For the text-containing cell, return its midpoint in (X, Y) coordinate format. 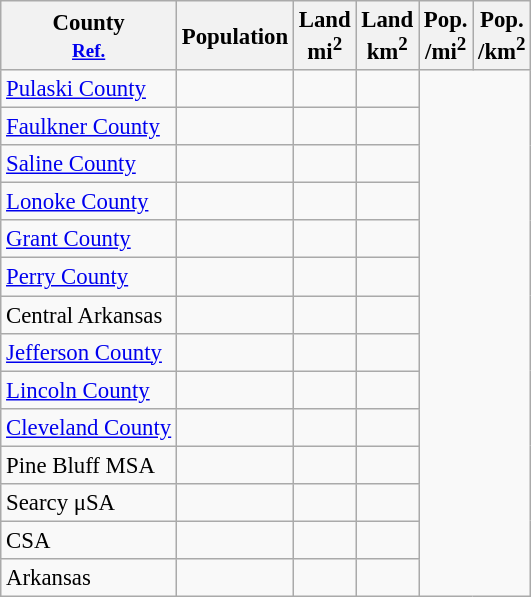
CountyRef. (89, 36)
Pulaski County (89, 89)
Pine Bluff MSA (89, 465)
Population (236, 36)
Landmi2 (324, 36)
Searcy μSA (89, 503)
Grant County (89, 239)
Perry County (89, 277)
Cleveland County (89, 427)
Arkansas (89, 578)
Lonoke County (89, 202)
Jefferson County (89, 352)
Landkm2 (388, 36)
CSA (89, 540)
Pop./km2 (502, 36)
Central Arkansas (89, 315)
Faulkner County (89, 127)
Saline County (89, 164)
Lincoln County (89, 390)
Pop./mi2 (446, 36)
